Find where the given text appears and provide that cell's center as (X, Y) coordinate. 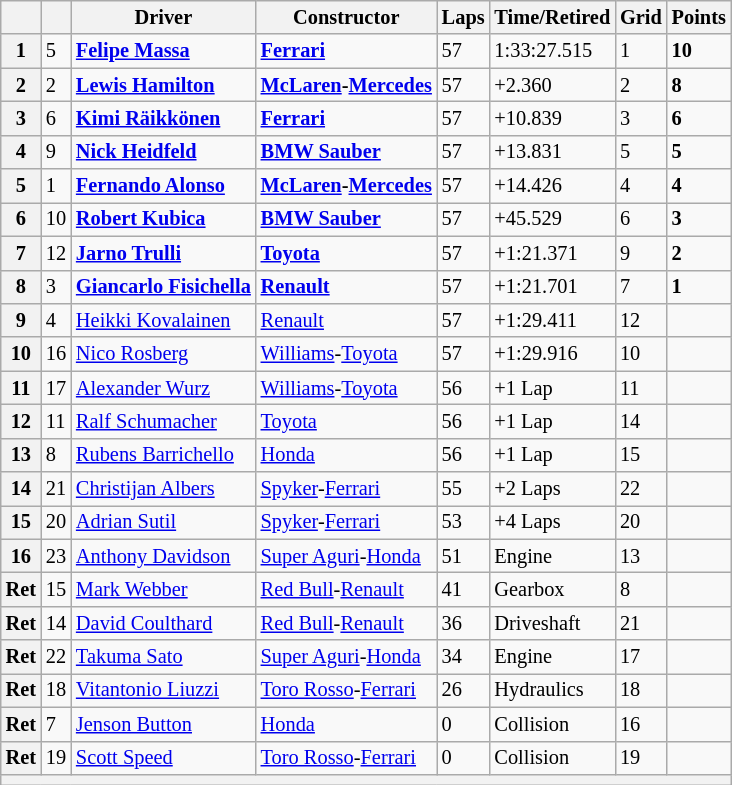
+1:29.916 (552, 354)
Scott Speed (164, 758)
Kimi Räikkönen (164, 118)
+4 Laps (552, 522)
Fernando Alonso (164, 186)
23 (56, 556)
53 (464, 522)
Nico Rosberg (164, 354)
26 (464, 690)
+1:21.371 (552, 253)
Robert Kubica (164, 219)
Takuma Sato (164, 657)
Constructor (346, 17)
Driveshaft (552, 623)
Anthony Davidson (164, 556)
+14.426 (552, 186)
1:33:27.515 (552, 51)
Adrian Sutil (164, 522)
Jenson Button (164, 724)
Giancarlo Fisichella (164, 287)
Lewis Hamilton (164, 85)
David Coulthard (164, 623)
Felipe Massa (164, 51)
+2 Laps (552, 489)
34 (464, 657)
Vitantonio Liuzzi (164, 690)
51 (464, 556)
Nick Heidfeld (164, 152)
Gearbox (552, 589)
Alexander Wurz (164, 388)
Points (699, 17)
55 (464, 489)
+13.831 (552, 152)
Hydraulics (552, 690)
Driver (164, 17)
Rubens Barrichello (164, 455)
36 (464, 623)
Time/Retired (552, 17)
Heikki Kovalainen (164, 320)
Jarno Trulli (164, 253)
+10.839 (552, 118)
+1:29.411 (552, 320)
+45.529 (552, 219)
Christijan Albers (164, 489)
+1:21.701 (552, 287)
Laps (464, 17)
Mark Webber (164, 589)
Ralf Schumacher (164, 421)
41 (464, 589)
+2.360 (552, 85)
Grid (641, 17)
